Search for the cell housing the specified text and yield its [x, y] center coordinate. 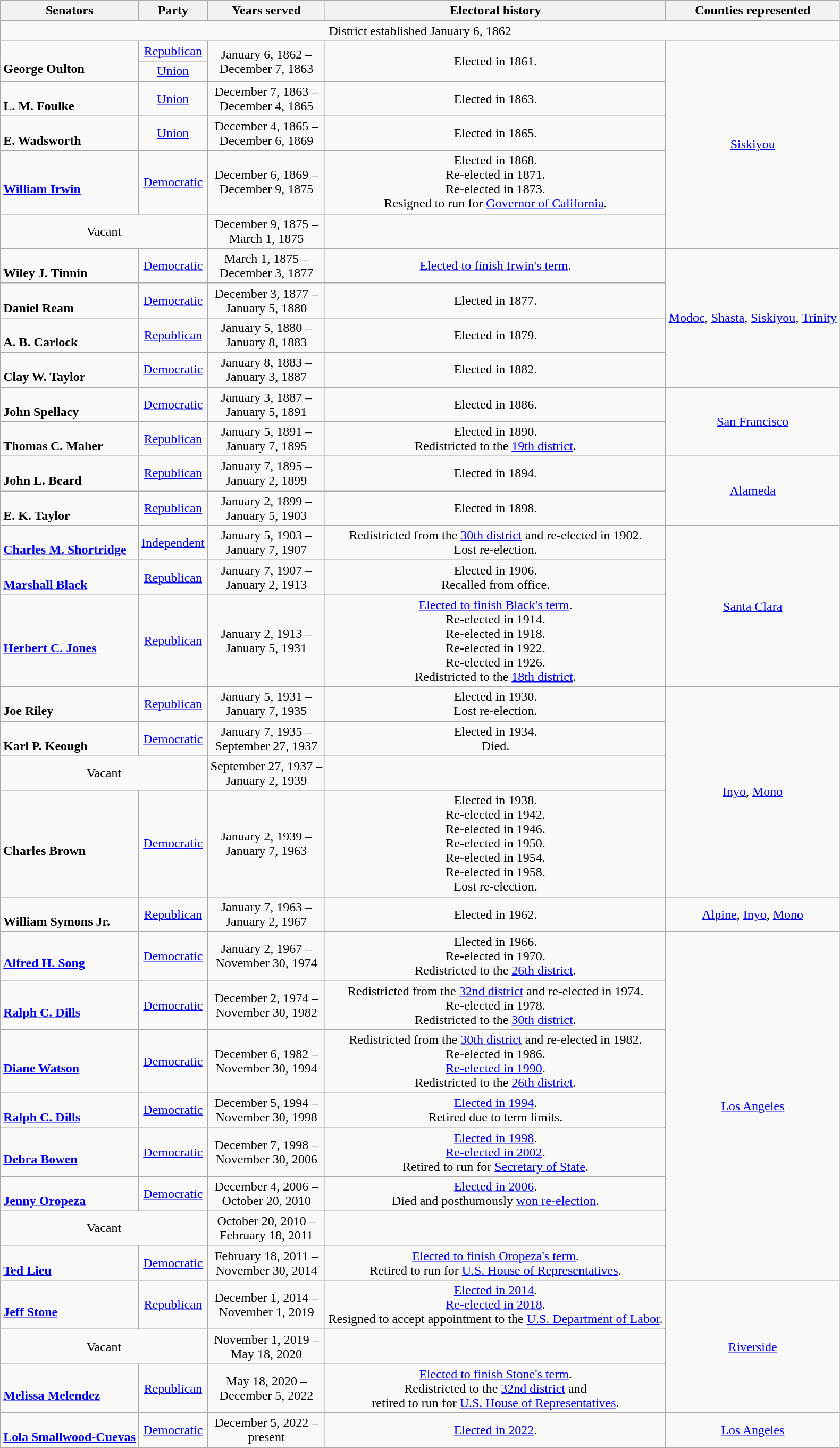
Alameda [753, 491]
L. M. Foulke [70, 99]
Years served [266, 11]
December 4, 1865 – December 6, 1869 [266, 133]
December 7, 1998 – November 30, 2006 [266, 1152]
Elected in 2022. [495, 1430]
Elected in 1966. Re-elected in 1970. Redistricted to the 26th district. [495, 956]
December 7, 1863 – December 4, 1865 [266, 99]
January 7, 1935 – September 27, 1937 [266, 738]
December 6, 1982 – November 30, 1994 [266, 1061]
Elected in 1938. Re-elected in 1942. Re-elected in 1946. Re-elected in 1950. Re-elected in 1954. Re-elected in 1958. Lost re-election. [495, 844]
Elected in 1863. [495, 99]
Party [173, 11]
December 5, 2022 – present [266, 1430]
San Francisco [753, 422]
Jenny Oropeza [70, 1194]
Herbert C. Jones [70, 640]
January 5, 1931 – January 7, 1935 [266, 704]
Elected in 1906. Recalled from office. [495, 578]
January 7, 1895 – January 2, 1899 [266, 473]
Santa Clara [753, 606]
Inyo, Mono [753, 792]
Charles Brown [70, 844]
Elected in 1998. Re-elected in 2002. Retired to run for Secretary of State. [495, 1152]
May 18, 2020 – December 5, 2022 [266, 1388]
December 5, 1994 – November 30, 1998 [266, 1110]
September 27, 1937 – January 2, 1939 [266, 773]
Elected in 1882. [495, 369]
Counties represented [753, 11]
Electoral history [495, 11]
December 3, 1877 – January 5, 1880 [266, 300]
March 1, 1875 – December 3, 1877 [266, 266]
February 18, 2011 – November 30, 2014 [266, 1263]
January 8, 1883 – January 3, 1887 [266, 369]
January 2, 1899 – January 5, 1903 [266, 509]
Joe Riley [70, 704]
William Irwin [70, 182]
Elected in 1994. Retired due to term limits. [495, 1110]
January 5, 1891 – January 7, 1895 [266, 439]
Senators [70, 11]
December 4, 2006 – October 20, 2010 [266, 1194]
Elected in 1886. [495, 404]
Elected in 2006. Died and posthumously won re-election. [495, 1194]
Elected in 1865. [495, 133]
John L. Beard [70, 473]
Alfred H. Song [70, 956]
District established January 6, 1862 [420, 31]
December 1, 2014 – November 1, 2019 [266, 1305]
January 3, 1887 – January 5, 1891 [266, 404]
John Spellacy [70, 404]
December 9, 1875 – March 1, 1875 [266, 231]
January 5, 1903 – January 7, 1907 [266, 543]
December 6, 1869 – December 9, 1875 [266, 182]
Elected to finish Stone's term. Redistricted to the 32nd district and retired to run for U.S. House of Representatives. [495, 1388]
January 2, 1967 – November 30, 1974 [266, 956]
January 7, 1963 – January 2, 1967 [266, 914]
E. Wadsworth [70, 133]
January 2, 1913 – January 5, 1931 [266, 640]
January 5, 1880 – January 8, 1883 [266, 335]
Alpine, Inyo, Mono [753, 914]
E. K. Taylor [70, 509]
Marshall Black [70, 578]
Independent [173, 543]
Elected in 1930. Lost re-election. [495, 704]
January 6, 1862 – December 7, 1863 [266, 61]
Clay W. Taylor [70, 369]
Riverside [753, 1347]
Elected to finish Oropeza's term. Retired to run for U.S. House of Representatives. [495, 1263]
Daniel Ream [70, 300]
Redistricted from the 30th district and re-elected in 1902. Lost re-election. [495, 543]
Jeff Stone [70, 1305]
Elected to finish Black's term. Re-elected in 1914. Re-elected in 1918. Re-elected in 1922. Re-elected in 1926. Redistricted to the 18th district. [495, 640]
Elected in 1877. [495, 300]
Modoc, Shasta, Siskiyou, Trinity [753, 318]
Lola Smallwood-Cuevas [70, 1430]
Elected to finish Irwin's term. [495, 266]
Diane Watson [70, 1061]
Melissa Melendez [70, 1388]
Wiley J. Tinnin [70, 266]
December 2, 1974 – November 30, 1982 [266, 1005]
A. B. Carlock [70, 335]
Elected in 2014. Re-elected in 2018. Resigned to accept appointment to the U.S. Department of Labor. [495, 1305]
Redistricted from the 32nd district and re-elected in 1974. Re-elected in 1978. Redistricted to the 30th district. [495, 1005]
October 20, 2010 – February 18, 2011 [266, 1229]
January 7, 1907 – January 2, 1913 [266, 578]
Charles M. Shortridge [70, 543]
Thomas C. Maher [70, 439]
Ted Lieu [70, 1263]
Debra Bowen [70, 1152]
Elected in 1868. Re-elected in 1871. Re-elected in 1873. Resigned to run for Governor of California. [495, 182]
Elected in 1879. [495, 335]
Elected in 1861. [495, 61]
Karl P. Keough [70, 738]
William Symons Jr. [70, 914]
November 1, 2019 – May 18, 2020 [266, 1347]
Elected in 1894. [495, 473]
Siskiyou [753, 145]
George Oulton [70, 61]
Elected in 1898. [495, 509]
Elected in 1934. Died. [495, 738]
Redistricted from the 30th district and re-elected in 1982. Re-elected in 1986. Re-elected in 1990. Redistricted to the 26th district. [495, 1061]
January 2, 1939 – January 7, 1963 [266, 844]
Elected in 1962. [495, 914]
Elected in 1890. Redistricted to the 19th district. [495, 439]
